Pinpoint the cell where the given text exists, returning its (x, y) midpoint coordinate. 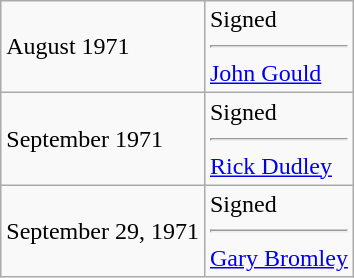
September 1971 (103, 139)
SignedGary Bromley (278, 231)
SignedRick Dudley (278, 139)
August 1971 (103, 47)
SignedJohn Gould (278, 47)
September 29, 1971 (103, 231)
